Find where the given text appears and provide that cell's center as (x, y) coordinate. 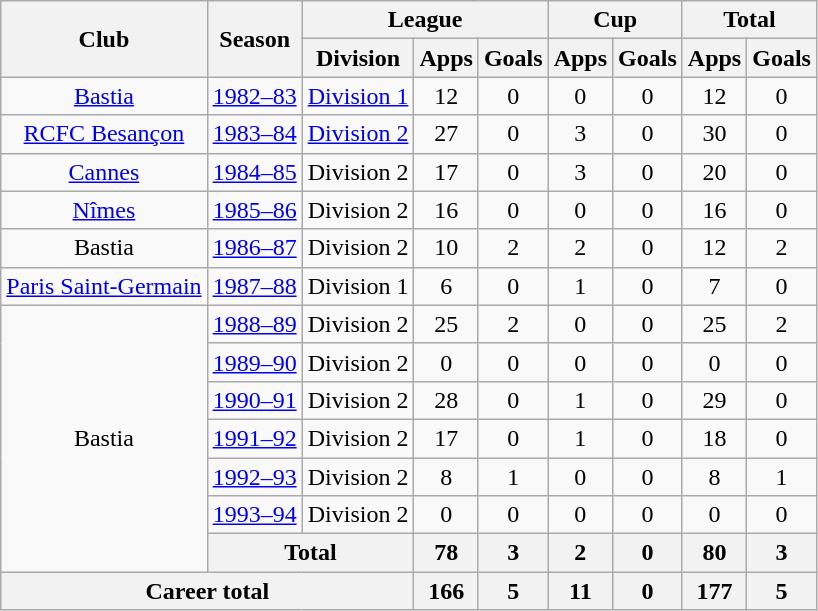
29 (714, 400)
18 (714, 438)
27 (446, 134)
Cup (615, 20)
1986–87 (254, 248)
1982–83 (254, 96)
11 (580, 591)
28 (446, 400)
166 (446, 591)
Paris Saint-Germain (104, 286)
30 (714, 134)
Club (104, 39)
Season (254, 39)
10 (446, 248)
1990–91 (254, 400)
7 (714, 286)
Cannes (104, 172)
Career total (208, 591)
1989–90 (254, 362)
Division (358, 58)
1991–92 (254, 438)
1983–84 (254, 134)
RCFC Besançon (104, 134)
1993–94 (254, 515)
1988–89 (254, 324)
1984–85 (254, 172)
Nîmes (104, 210)
1987–88 (254, 286)
1985–86 (254, 210)
20 (714, 172)
6 (446, 286)
League (425, 20)
80 (714, 553)
78 (446, 553)
1992–93 (254, 477)
177 (714, 591)
